Output the (X, Y) coordinate of the center of the cell containing the given text.  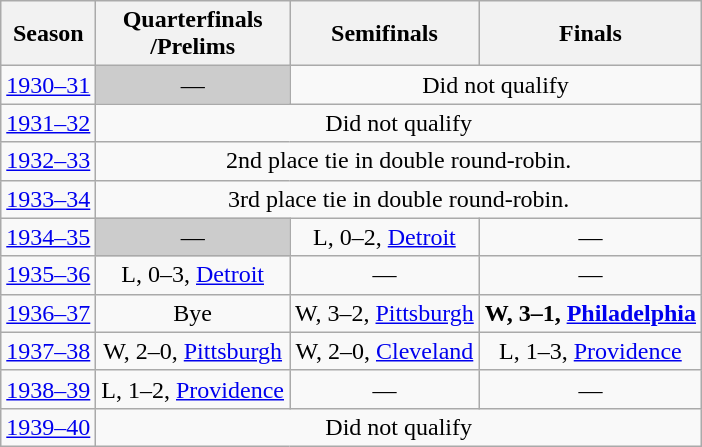
1937–38 (48, 351)
1931–32 (48, 123)
W, 2–0, Pittsburgh (193, 351)
L, 0–3, Detroit (193, 275)
Season (48, 34)
Bye (193, 313)
W, 3–1, Philadelphia (590, 313)
2nd place tie in double round-robin. (399, 161)
1939–40 (48, 427)
W, 3–2, Pittsburgh (385, 313)
L, 0–2, Detroit (385, 237)
Semifinals (385, 34)
1930–31 (48, 85)
1936–37 (48, 313)
Finals (590, 34)
3rd place tie in double round-robin. (399, 199)
1932–33 (48, 161)
L, 1–2, Providence (193, 389)
1934–35 (48, 237)
L, 1–3, Providence (590, 351)
1935–36 (48, 275)
1938–39 (48, 389)
1933–34 (48, 199)
Quarterfinals/Prelims (193, 34)
W, 2–0, Cleveland (385, 351)
